Determine the (X, Y) coordinate at the center of the cell enclosing the given text.  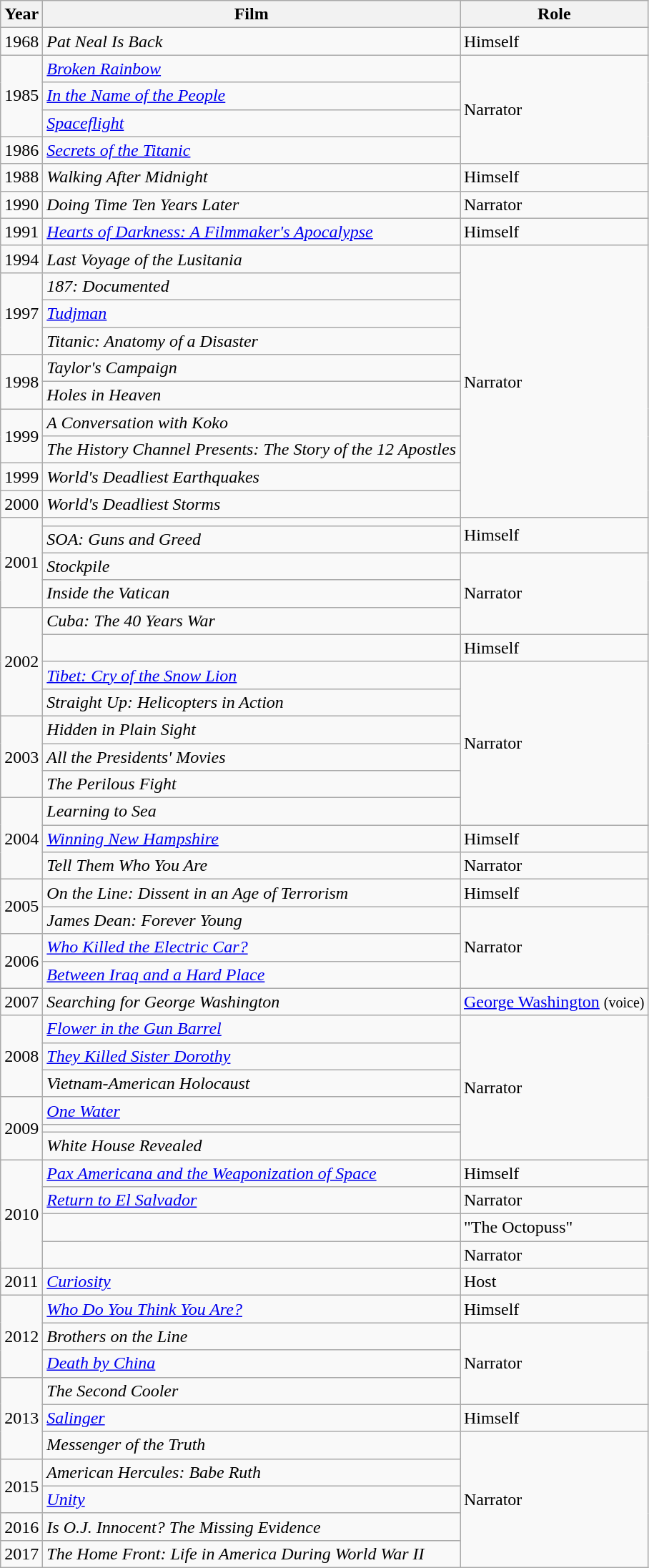
George Washington (voice) (555, 1002)
187: Documented (252, 286)
Learning to Sea (252, 812)
2012 (21, 1336)
1998 (21, 382)
2000 (21, 504)
Brothers on the Line (252, 1336)
All the Presidents' Movies (252, 757)
Role (555, 14)
Holes in Heaven (252, 395)
Tibet: Cry of the Snow Lion (252, 675)
Year (21, 14)
Straight Up: Helicopters in Action (252, 702)
2003 (21, 756)
James Dean: Forever Young (252, 920)
2013 (21, 1418)
Is O.J. Innocent? The Missing Evidence (252, 1527)
SOA: Guns and Greed (252, 539)
Inside the Vatican (252, 593)
2007 (21, 1002)
1988 (21, 177)
White House Revealed (252, 1145)
Flower in the Gun Barrel (252, 1029)
1985 (21, 96)
Pat Neal Is Back (252, 41)
Salinger (252, 1418)
Secrets of the Titanic (252, 150)
They Killed Sister Dorothy (252, 1056)
The Perilous Fight (252, 784)
"The Octopuss" (555, 1228)
Cuba: The 40 Years War (252, 621)
1986 (21, 150)
In the Name of the People (252, 96)
The Second Cooler (252, 1391)
Curiosity (252, 1282)
Broken Rainbow (252, 69)
1990 (21, 204)
1997 (21, 313)
2011 (21, 1282)
Who Killed the Electric Car? (252, 947)
Film (252, 14)
Searching for George Washington (252, 1002)
Unity (252, 1499)
2015 (21, 1486)
2008 (21, 1056)
Stockpile (252, 566)
One Water (252, 1110)
Last Voyage of the Lusitania (252, 259)
On the Line: Dissent in an Age of Terrorism (252, 893)
Spaceflight (252, 123)
1991 (21, 232)
2001 (21, 562)
2002 (21, 661)
2009 (21, 1128)
Death by China (252, 1364)
Hidden in Plain Sight (252, 729)
Winning New Hampshire (252, 839)
Vietnam-American Holocaust (252, 1083)
American Hercules: Babe Ruth (252, 1472)
Between Iraq and a Hard Place (252, 975)
2004 (21, 839)
Titanic: Anatomy of a Disaster (252, 341)
2016 (21, 1527)
Who Do You Think You Are? (252, 1309)
Host (555, 1282)
2017 (21, 1554)
Pax Americana and the Weaponization of Space (252, 1173)
The Home Front: Life in America During World War II (252, 1554)
World's Deadliest Storms (252, 504)
World's Deadliest Earthquakes (252, 477)
The History Channel Presents: The Story of the 12 Apostles (252, 450)
2006 (21, 961)
1994 (21, 259)
A Conversation with Koko (252, 423)
Taylor's Campaign (252, 368)
1968 (21, 41)
Return to El Salvador (252, 1200)
Hearts of Darkness: A Filmmaker's Apocalypse (252, 232)
Tell Them Who You Are (252, 866)
Tudjman (252, 313)
Messenger of the Truth (252, 1445)
2010 (21, 1214)
Walking After Midnight (252, 177)
Doing Time Ten Years Later (252, 204)
2005 (21, 907)
